Capture the cell that displays the provided text and extract its [x, y] central coordinate. 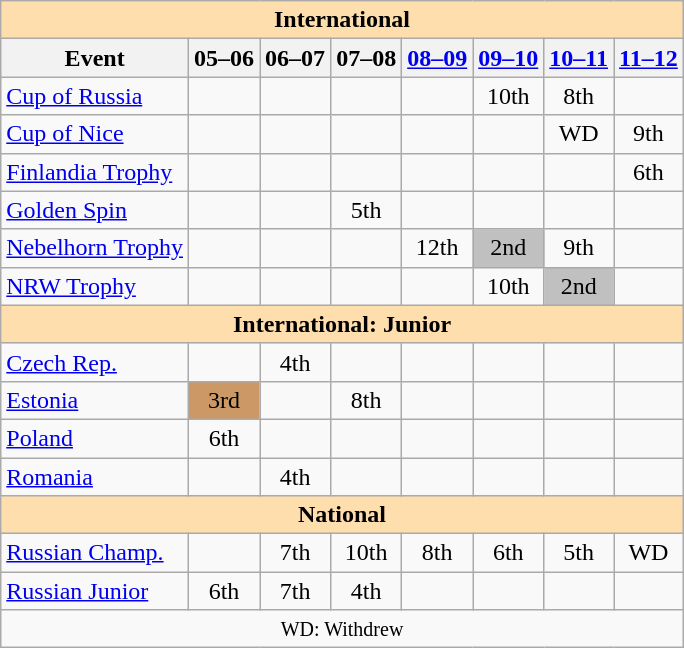
Golden Spin [95, 210]
08–09 [438, 58]
12th [438, 248]
International: Junior [342, 324]
NRW Trophy [95, 286]
Czech Rep. [95, 362]
Romania [95, 477]
05–06 [224, 58]
International [342, 20]
Finlandia Trophy [95, 172]
10–11 [579, 58]
Cup of Russia [95, 96]
Cup of Nice [95, 134]
Russian Champ. [95, 553]
WD: Withdrew [342, 629]
Event [95, 58]
11–12 [649, 58]
Poland [95, 438]
National [342, 515]
06–07 [296, 58]
3rd [224, 400]
Russian Junior [95, 591]
Estonia [95, 400]
09–10 [508, 58]
07–08 [366, 58]
Nebelhorn Trophy [95, 248]
